Locate the cell with the specified text and output its (x, y) center coordinate. 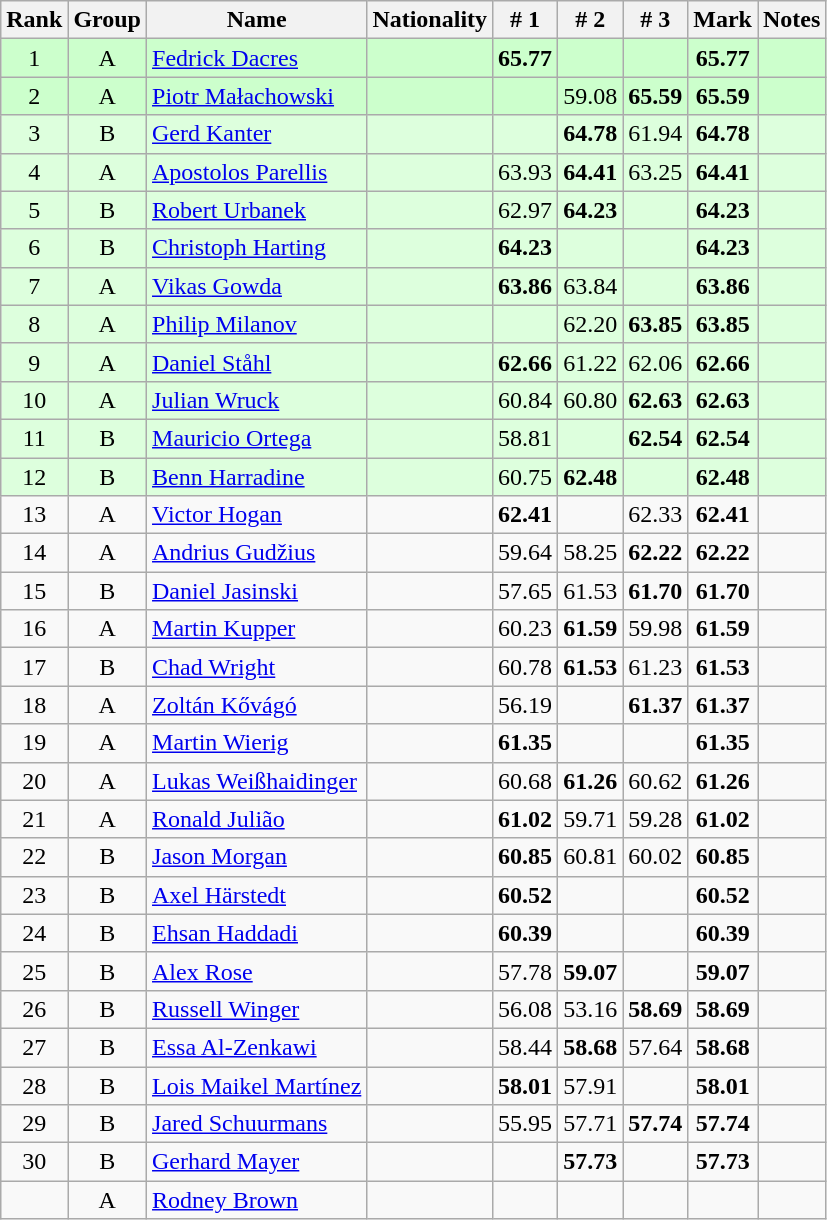
58.81 (526, 438)
Gerhard Mayer (257, 1162)
63.25 (656, 172)
60.02 (656, 857)
60.81 (590, 857)
Mark (723, 20)
28 (34, 1085)
62.33 (656, 515)
Daniel Jasinski (257, 591)
9 (34, 362)
62.97 (526, 210)
58.44 (526, 1047)
Jason Morgan (257, 857)
Daniel Ståhl (257, 362)
# 3 (656, 20)
Group (108, 20)
Lukas Weißhaidinger (257, 781)
61.22 (590, 362)
59.64 (526, 553)
18 (34, 705)
59.28 (656, 819)
3 (34, 134)
Martin Wierig (257, 743)
Andrius Gudžius (257, 553)
21 (34, 819)
5 (34, 210)
10 (34, 400)
8 (34, 324)
Mauricio Ortega (257, 438)
11 (34, 438)
59.71 (590, 819)
25 (34, 971)
Victor Hogan (257, 515)
Ronald Julião (257, 819)
14 (34, 553)
4 (34, 172)
16 (34, 629)
Axel Härstedt (257, 895)
61.23 (656, 667)
60.62 (656, 781)
7 (34, 286)
13 (34, 515)
Gerd Kanter (257, 134)
Piotr Małachowski (257, 96)
60.80 (590, 400)
# 1 (526, 20)
Robert Urbanek (257, 210)
17 (34, 667)
Ehsan Haddadi (257, 933)
Rank (34, 20)
63.93 (526, 172)
20 (34, 781)
19 (34, 743)
Nationality (430, 20)
57.71 (590, 1124)
59.98 (656, 629)
Julian Wruck (257, 400)
58.25 (590, 553)
# 2 (590, 20)
60.68 (526, 781)
Chad Wright (257, 667)
Christoph Harting (257, 248)
Notes (792, 20)
Essa Al-Zenkawi (257, 1047)
23 (34, 895)
Philip Milanov (257, 324)
12 (34, 477)
Alex Rose (257, 971)
55.95 (526, 1124)
57.65 (526, 591)
60.84 (526, 400)
59.08 (590, 96)
Lois Maikel Martínez (257, 1085)
60.75 (526, 477)
57.64 (656, 1047)
57.78 (526, 971)
53.16 (590, 1009)
Martin Kupper (257, 629)
Name (257, 20)
29 (34, 1124)
Benn Harradine (257, 477)
30 (34, 1162)
56.08 (526, 1009)
Jared Schuurmans (257, 1124)
6 (34, 248)
60.78 (526, 667)
63.84 (590, 286)
15 (34, 591)
26 (34, 1009)
56.19 (526, 705)
60.23 (526, 629)
Fedrick Dacres (257, 58)
Russell Winger (257, 1009)
62.20 (590, 324)
24 (34, 933)
1 (34, 58)
Rodney Brown (257, 1200)
61.94 (656, 134)
Zoltán Kővágó (257, 705)
2 (34, 96)
62.06 (656, 362)
Vikas Gowda (257, 286)
27 (34, 1047)
Apostolos Parellis (257, 172)
57.91 (590, 1085)
22 (34, 857)
